Return [X, Y] of the center of cell containing provided text 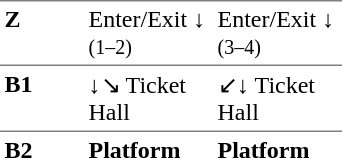
↙↓ Ticket Hall [278, 97]
Enter/Exit ↓(3–4) [278, 32]
Enter/Exit ↓(1–2) [148, 32]
↓↘ Ticket Hall [148, 97]
B1 [42, 97]
Z [42, 32]
